Find where the given text appears and provide that cell's center as [X, Y] coordinate. 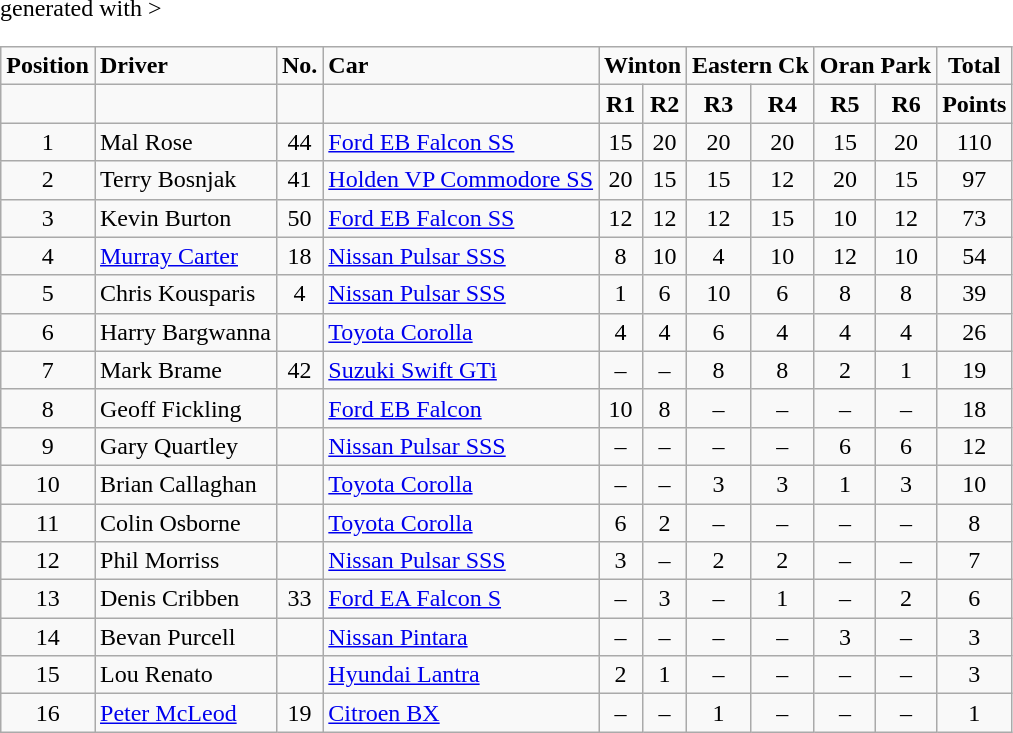
Ford EB Falcon [461, 408]
Mal Rose [185, 142]
Harry Bargwanna [185, 332]
Lou Renato [185, 675]
Mark Brame [185, 370]
Nissan Pintara [461, 637]
Total [974, 66]
Driver [185, 66]
Citroen BX [461, 713]
Murray Carter [185, 256]
16 [48, 713]
Geoff Fickling [185, 408]
50 [299, 218]
73 [974, 218]
Gary Quartley [185, 446]
14 [48, 637]
33 [299, 599]
42 [299, 370]
R5 [844, 104]
Holden VP Commodore SS [461, 180]
Points [974, 104]
9 [48, 446]
97 [974, 180]
Winton [643, 66]
Hyundai Lantra [461, 675]
R2 [665, 104]
Chris Kousparis [185, 294]
Ford EA Falcon S [461, 599]
Suzuki Swift GTi [461, 370]
Peter McLeod [185, 713]
44 [299, 142]
No. [299, 66]
54 [974, 256]
41 [299, 180]
R4 [782, 104]
39 [974, 294]
Bevan Purcell [185, 637]
110 [974, 142]
Kevin Burton [185, 218]
Oran Park [875, 66]
26 [974, 332]
13 [48, 599]
Phil Morriss [185, 561]
Denis Cribben [185, 599]
R3 [719, 104]
R6 [906, 104]
Position [48, 66]
Eastern Ck [751, 66]
Colin Osborne [185, 523]
Car [461, 66]
5 [48, 294]
Terry Bosnjak [185, 180]
Brian Callaghan [185, 484]
R1 [621, 104]
11 [48, 523]
